Extract the (X, Y) coordinate from the center of the cell holding the provided text.  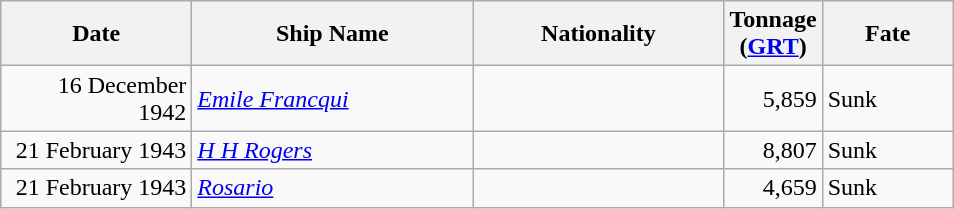
Date (96, 34)
8,807 (773, 150)
Tonnage(GRT) (773, 34)
Nationality (598, 34)
16 December 1942 (96, 98)
Ship Name (332, 34)
5,859 (773, 98)
Emile Francqui (332, 98)
Fate (888, 34)
Rosario (332, 188)
4,659 (773, 188)
H H Rogers (332, 150)
